Search for the cell housing the specified text and yield its [X, Y] center coordinate. 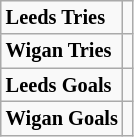
Wigan Tries [62, 51]
Leeds Goals [62, 85]
Leeds Tries [62, 17]
Wigan Goals [62, 118]
